Find where the given text appears and provide that cell's center as [x, y] coordinate. 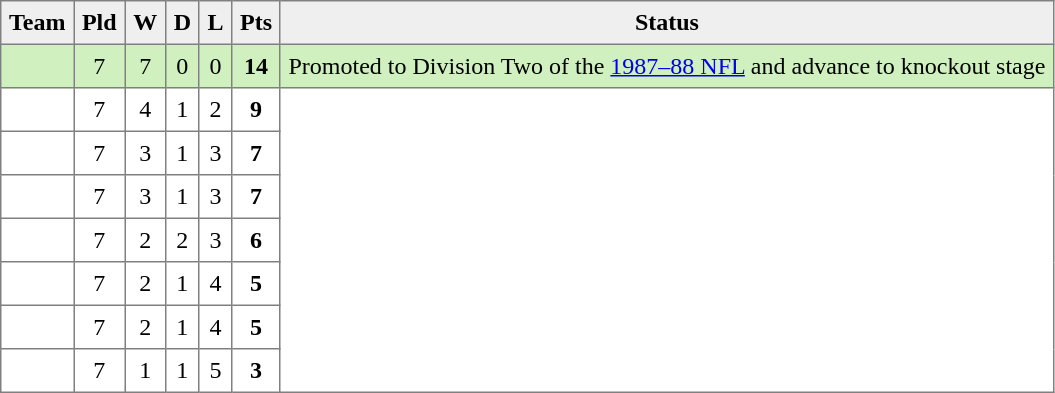
14 [256, 66]
Status [666, 23]
6 [256, 240]
Pld [100, 23]
Team [38, 23]
Pts [256, 23]
W [145, 23]
Promoted to Division Two of the 1987–88 NFL and advance to knockout stage [666, 66]
9 [256, 110]
D [182, 23]
L [216, 23]
